Pinpoint the cell where the given text exists, returning its [X, Y] midpoint coordinate. 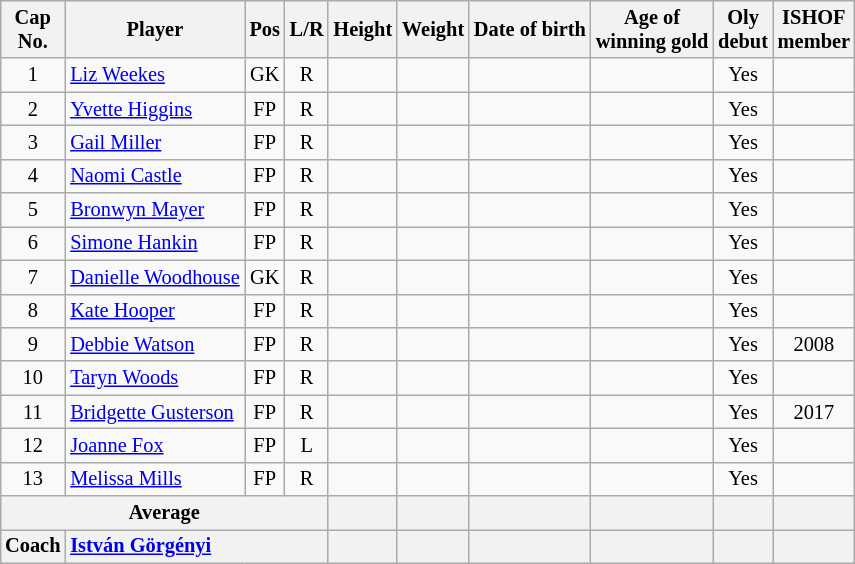
ISHOFmember [814, 29]
Debbie Watson [154, 344]
Date of birth [530, 29]
Olydebut [743, 29]
2017 [814, 412]
Coach [32, 546]
8 [32, 311]
Average [164, 513]
1 [32, 75]
Joanne Fox [154, 445]
9 [32, 344]
L [307, 445]
Gail Miller [154, 142]
Weight [433, 29]
Danielle Woodhouse [154, 277]
6 [32, 243]
2008 [814, 344]
Kate Hooper [154, 311]
13 [32, 479]
5 [32, 210]
3 [32, 142]
Naomi Castle [154, 176]
10 [32, 378]
Simone Hankin [154, 243]
Height [362, 29]
4 [32, 176]
Pos [265, 29]
Player [154, 29]
Taryn Woods [154, 378]
11 [32, 412]
12 [32, 445]
Liz Weekes [154, 75]
Bronwyn Mayer [154, 210]
2 [32, 109]
Yvette Higgins [154, 109]
Age ofwinning gold [652, 29]
István Görgényi [196, 546]
Melissa Mills [154, 479]
Bridgette Gusterson [154, 412]
L/R [307, 29]
CapNo. [32, 29]
7 [32, 277]
